Determine the [x, y] coordinate at the center of the cell enclosing the given text.  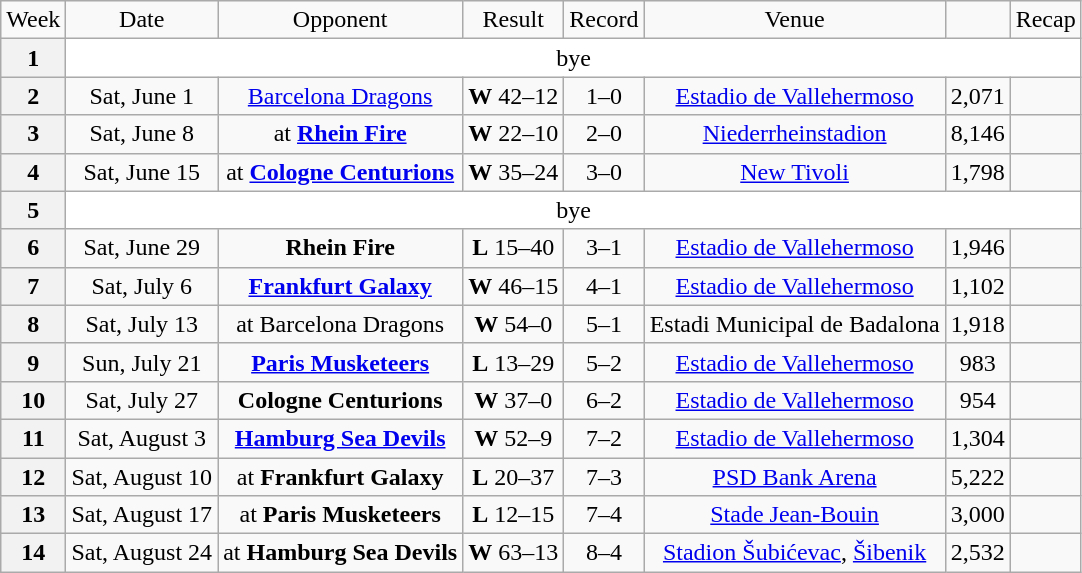
6–2 [604, 400]
5–1 [604, 324]
Hamburg Sea Devils [340, 438]
8 [34, 324]
L 15–40 [514, 248]
New Tivoli [794, 172]
Sat, August 17 [142, 515]
Sat, June 29 [142, 248]
W 42–12 [514, 96]
13 [34, 515]
12 [34, 477]
Stade Jean-Bouin [794, 515]
Cologne Centurions [340, 400]
7–3 [604, 477]
4–1 [604, 286]
at Cologne Centurions [340, 172]
Date [142, 20]
11 [34, 438]
7–4 [604, 515]
L 12–15 [514, 515]
7 [34, 286]
W 35–24 [514, 172]
4 [34, 172]
Record [604, 20]
at Paris Musketeers [340, 515]
3,000 [978, 515]
1,304 [978, 438]
W 22–10 [514, 134]
8–4 [604, 553]
8,146 [978, 134]
2,071 [978, 96]
Week [34, 20]
Barcelona Dragons [340, 96]
6 [34, 248]
W 63–13 [514, 553]
3–1 [604, 248]
1,946 [978, 248]
954 [978, 400]
Venue [794, 20]
Sat, July 13 [142, 324]
5 [34, 210]
W 52–9 [514, 438]
at Hamburg Sea Devils [340, 553]
5–2 [604, 362]
14 [34, 553]
Sat, June 1 [142, 96]
10 [34, 400]
W 37–0 [514, 400]
1 [34, 58]
9 [34, 362]
L 20–37 [514, 477]
L 13–29 [514, 362]
W 46–15 [514, 286]
Sat, June 15 [142, 172]
Recap [1046, 20]
W 54–0 [514, 324]
Niederrheinstadion [794, 134]
2 [34, 96]
Opponent [340, 20]
983 [978, 362]
Result [514, 20]
Estadi Municipal de Badalona [794, 324]
Stadion Šubićevac, Šibenik [794, 553]
3–0 [604, 172]
3 [34, 134]
PSD Bank Arena [794, 477]
7–2 [604, 438]
Frankfurt Galaxy [340, 286]
2,532 [978, 553]
Sat, August 3 [142, 438]
Sat, August 24 [142, 553]
Paris Musketeers [340, 362]
Rhein Fire [340, 248]
at Frankfurt Galaxy [340, 477]
Sat, July 6 [142, 286]
5,222 [978, 477]
at Barcelona Dragons [340, 324]
Sat, July 27 [142, 400]
1,102 [978, 286]
Sat, June 8 [142, 134]
1,798 [978, 172]
at Rhein Fire [340, 134]
2–0 [604, 134]
Sun, July 21 [142, 362]
1–0 [604, 96]
Sat, August 10 [142, 477]
1,918 [978, 324]
